From the cell containing the given text, extract its center point as (X, Y) coordinate. 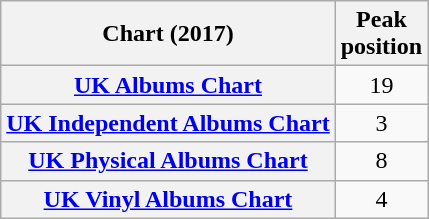
UK Physical Albums Chart (168, 161)
UK Albums Chart (168, 85)
19 (381, 85)
Chart (2017) (168, 34)
8 (381, 161)
UK Vinyl Albums Chart (168, 199)
Peakposition (381, 34)
UK Independent Albums Chart (168, 123)
3 (381, 123)
4 (381, 199)
